Provide the (X, Y) coordinate of the cell's center where the given text is located.  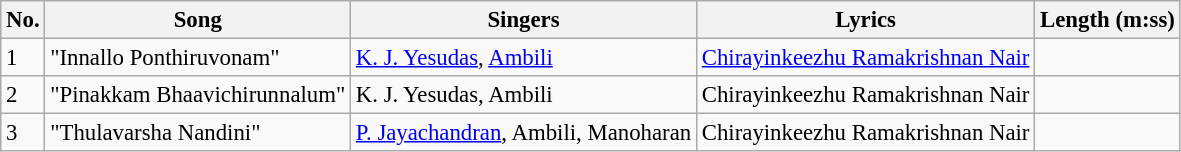
"Pinakkam Bhaavichirunnalum" (198, 95)
Lyrics (865, 20)
Length (m:ss) (1108, 20)
P. Jayachandran, Ambili, Manoharan (524, 133)
"Thulavarsha Nandini" (198, 133)
No. (23, 20)
"Innallo Ponthiruvonam" (198, 58)
Singers (524, 20)
1 (23, 58)
3 (23, 133)
Song (198, 20)
2 (23, 95)
